Scan for the cell matching the given text and deliver its (x, y) coordinate at center. 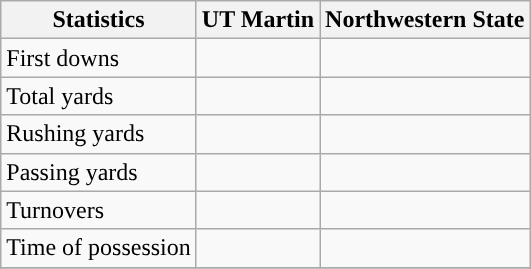
Northwestern State (425, 20)
Total yards (99, 96)
Passing yards (99, 172)
Turnovers (99, 210)
Statistics (99, 20)
Rushing yards (99, 134)
UT Martin (258, 20)
First downs (99, 58)
Time of possession (99, 248)
